Provide the (X, Y) coordinate of the cell's center where the given text is located.  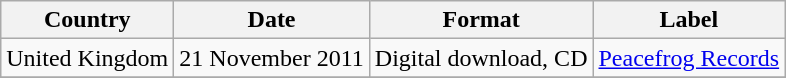
Digital download, CD (481, 58)
Label (689, 20)
United Kingdom (88, 58)
Country (88, 20)
Format (481, 20)
21 November 2011 (272, 58)
Date (272, 20)
Peacefrog Records (689, 58)
